Search for the cell housing the specified text and yield its (x, y) center coordinate. 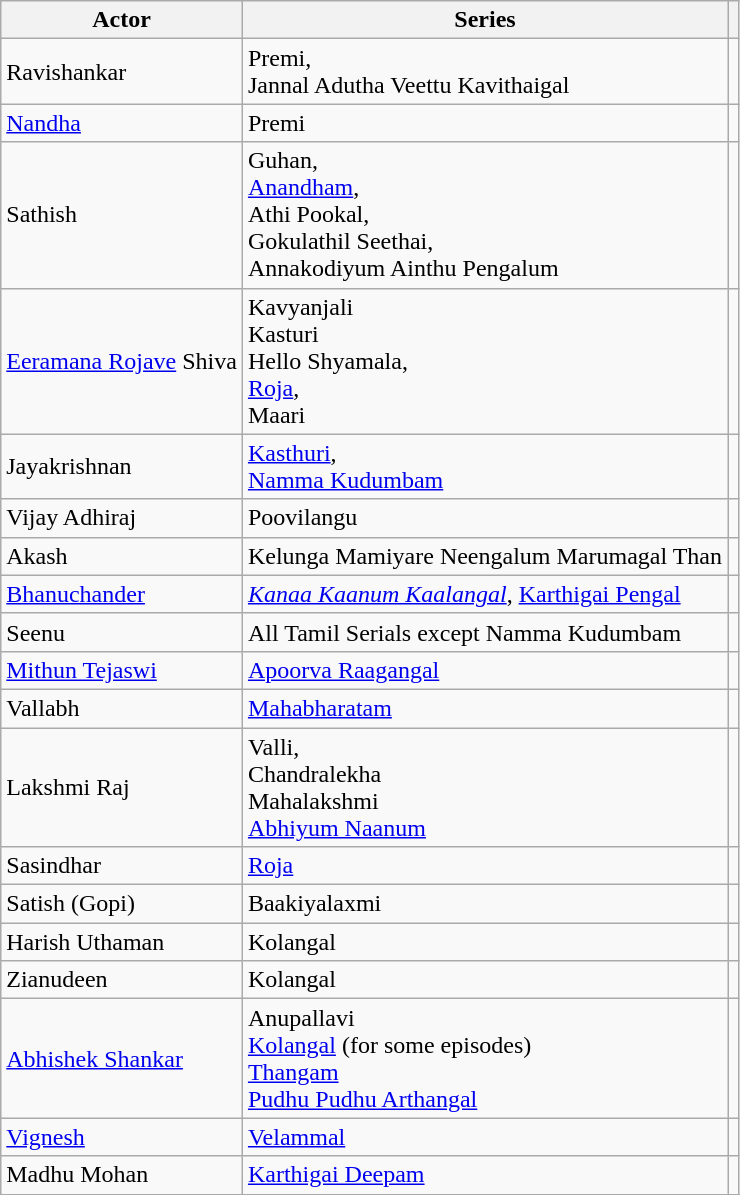
Guhan,Anandham,Athi Pookal,Gokulathil Seethai,Annakodiyum Ainthu Pengalum (484, 215)
Karthigai Deepam (484, 1175)
Harish Uthaman (122, 942)
Akash (122, 556)
Mithun Tejaswi (122, 670)
Jayakrishnan (122, 466)
All Tamil Serials except Namma Kudumbam (484, 632)
Series (484, 20)
Satish (Gopi) (122, 904)
Seenu (122, 632)
Kanaa Kaanum Kaalangal, Karthigai Pengal (484, 594)
AnupallaviKolangal (for some episodes)ThangamPudhu Pudhu Arthangal (484, 1058)
Vijay Adhiraj (122, 518)
Actor (122, 20)
Madhu Mohan (122, 1175)
KavyanjaliKasturiHello Shyamala,Roja,Maari (484, 361)
Kelunga Mamiyare Neengalum Marumagal Than (484, 556)
Nandha (122, 123)
Sasindhar (122, 866)
Valli,ChandralekhaMahalakshmiAbhiyum Naanum (484, 788)
Zianudeen (122, 980)
Bhanuchander (122, 594)
Velammal (484, 1137)
Vignesh (122, 1137)
Lakshmi Raj (122, 788)
Premi,Jannal Adutha Veettu Kavithaigal (484, 72)
Premi (484, 123)
Poovilangu (484, 518)
Vallabh (122, 708)
Ravishankar (122, 72)
Eeramana Rojave Shiva (122, 361)
Kasthuri,Namma Kudumbam (484, 466)
Sathish (122, 215)
Baakiyalaxmi (484, 904)
Roja (484, 866)
Mahabharatam (484, 708)
Abhishek Shankar (122, 1058)
Apoorva Raagangal (484, 670)
